Capture the cell that displays the provided text and extract its (X, Y) central coordinate. 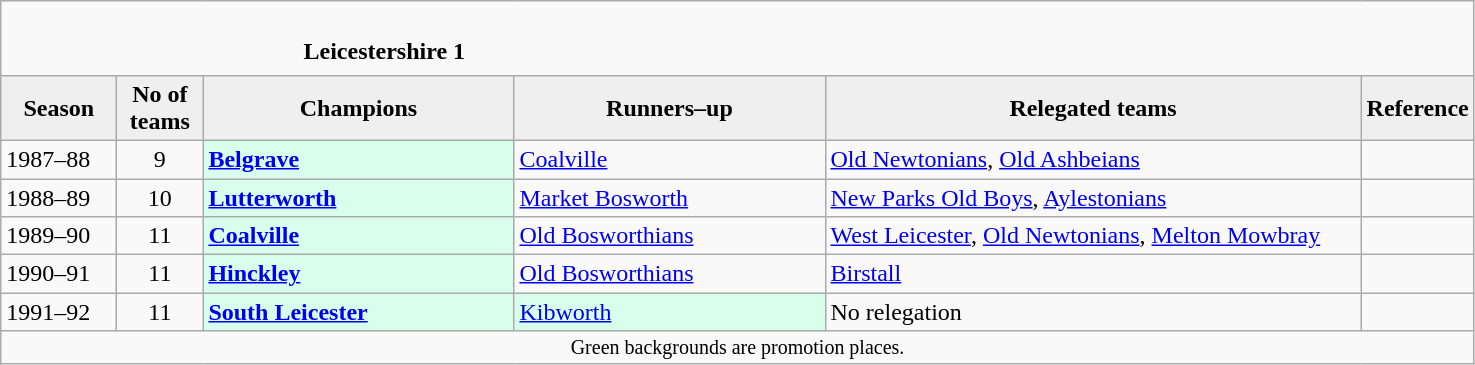
New Parks Old Boys, Aylestonians (1093, 197)
Champions (358, 108)
South Leicester (358, 312)
10 (160, 197)
Season (59, 108)
Kibworth (670, 312)
No relegation (1093, 312)
1987–88 (59, 159)
Hinckley (358, 274)
No of teams (160, 108)
1990–91 (59, 274)
Relegated teams (1093, 108)
Market Bosworth (670, 197)
Reference (1418, 108)
Lutterworth (358, 197)
Green backgrounds are promotion places. (738, 348)
Runners–up (670, 108)
West Leicester, Old Newtonians, Melton Mowbray (1093, 236)
Belgrave (358, 159)
1988–89 (59, 197)
1989–90 (59, 236)
9 (160, 159)
1991–92 (59, 312)
Birstall (1093, 274)
Old Newtonians, Old Ashbeians (1093, 159)
